Pinpoint the cell where the given text exists, returning its [X, Y] midpoint coordinate. 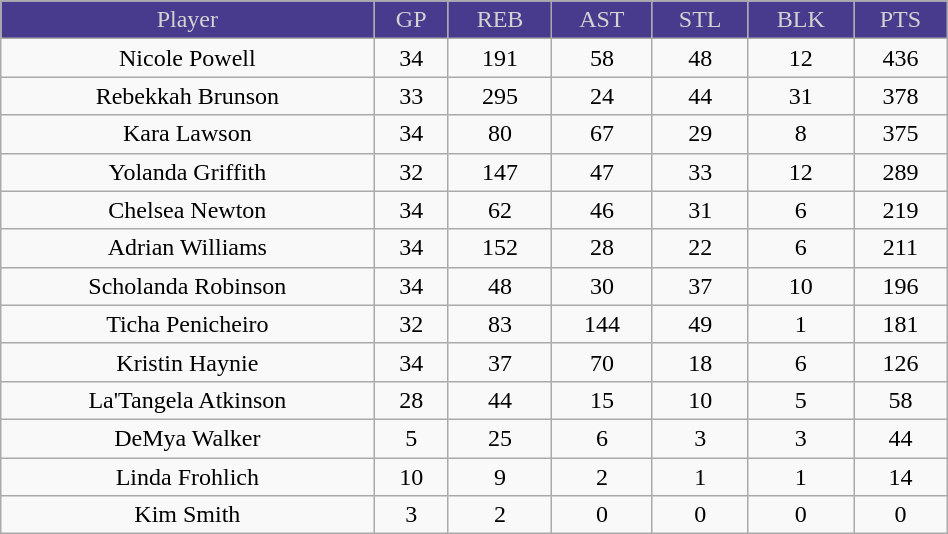
436 [901, 58]
211 [901, 248]
Chelsea Newton [188, 210]
25 [500, 438]
Adrian Williams [188, 248]
14 [901, 477]
219 [901, 210]
15 [602, 400]
La'Tangela Atkinson [188, 400]
DeMya Walker [188, 438]
295 [500, 96]
47 [602, 172]
375 [901, 134]
24 [602, 96]
83 [500, 324]
67 [602, 134]
REB [500, 20]
Kim Smith [188, 515]
22 [700, 248]
80 [500, 134]
AST [602, 20]
BLK [800, 20]
Kara Lawson [188, 134]
152 [500, 248]
GP [412, 20]
STL [700, 20]
Scholanda Robinson [188, 286]
378 [901, 96]
Rebekkah Brunson [188, 96]
18 [700, 362]
PTS [901, 20]
196 [901, 286]
8 [800, 134]
Kristin Haynie [188, 362]
9 [500, 477]
191 [500, 58]
70 [602, 362]
29 [700, 134]
144 [602, 324]
49 [700, 324]
181 [901, 324]
Nicole Powell [188, 58]
Ticha Penicheiro [188, 324]
30 [602, 286]
126 [901, 362]
62 [500, 210]
Player [188, 20]
46 [602, 210]
289 [901, 172]
Yolanda Griffith [188, 172]
147 [500, 172]
Linda Frohlich [188, 477]
